Extract the (x, y) coordinate from the center of the cell holding the provided text.  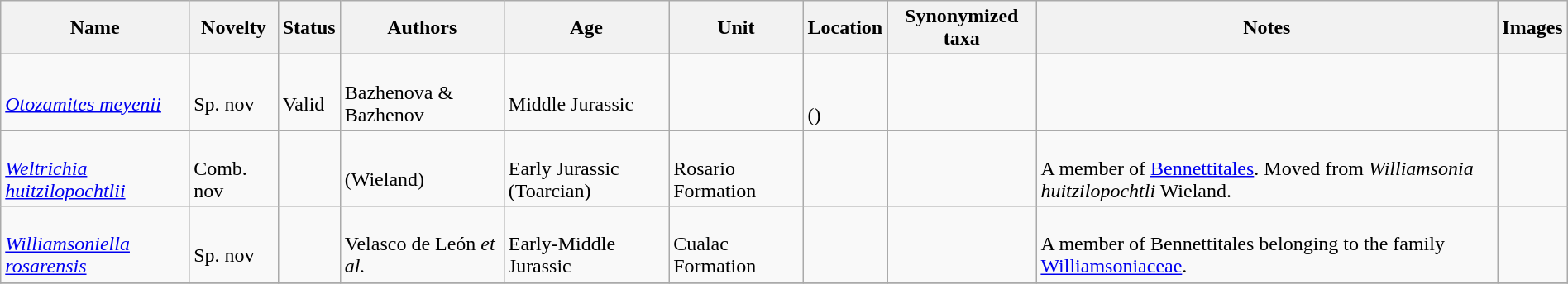
Authors (422, 28)
Otozamites meyenii (95, 92)
Rosario Formation (736, 168)
() (845, 92)
Status (309, 28)
Early Jurassic (Toarcian) (586, 168)
Early-Middle Jurassic (586, 244)
Bazhenova & Bazhenov (422, 92)
Location (845, 28)
Synonymized taxa (962, 28)
Images (1532, 28)
Name (95, 28)
Novelty (234, 28)
Williamsoniella rosarensis (95, 244)
Weltrichia huitzilopochtlii (95, 168)
Cualac Formation (736, 244)
(Wieland) (422, 168)
Velasco de León et al. (422, 244)
Middle Jurassic (586, 92)
Unit (736, 28)
Comb. nov (234, 168)
Notes (1267, 28)
A member of Bennettitales. Moved from Williamsonia huitzilopochtli Wieland. (1267, 168)
Age (586, 28)
A member of Bennettitales belonging to the family Williamsoniaceae. (1267, 244)
Valid (309, 92)
